Determine the (X, Y) coordinate at the center of the cell enclosing the given text.  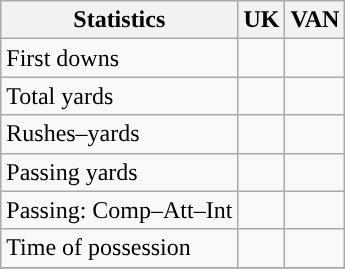
Time of possession (120, 248)
VAN (315, 20)
Rushes–yards (120, 134)
Passing: Comp–Att–Int (120, 210)
Total yards (120, 96)
UK (262, 20)
First downs (120, 58)
Statistics (120, 20)
Passing yards (120, 172)
